Provide the [x, y] coordinate of the cell's center where the given text is located.  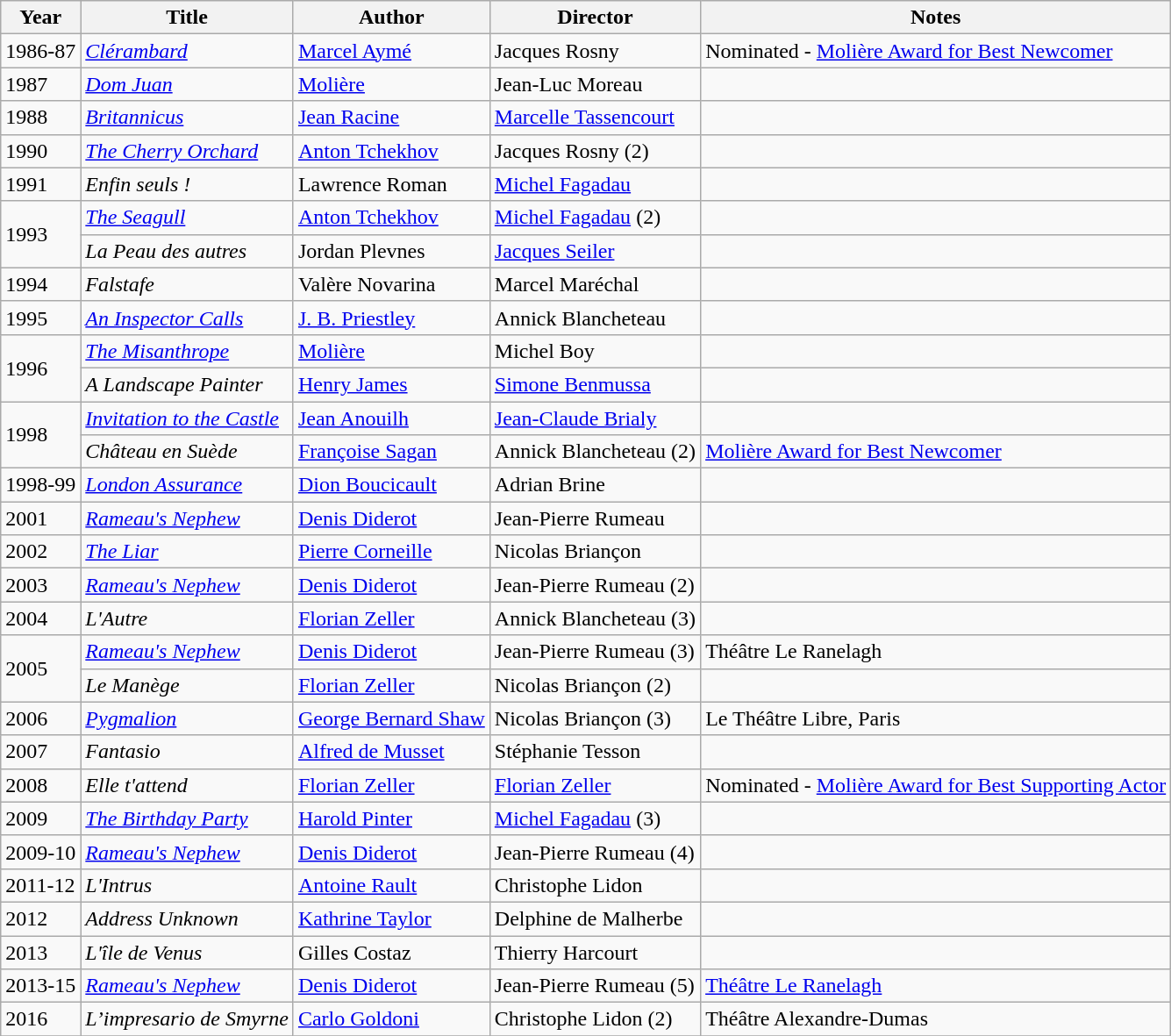
Enfin seuls ! [188, 184]
The Liar [188, 552]
Director [595, 18]
L'Autre [188, 618]
Title [188, 18]
L'Intrus [188, 885]
Thierry Harcourt [595, 952]
Falstafe [188, 284]
Le Théâtre Libre, Paris [936, 718]
1993 [40, 234]
Kathrine Taylor [391, 918]
1988 [40, 118]
Harold Pinter [391, 818]
Author [391, 18]
The Misanthrope [188, 351]
Annick Blancheteau (3) [595, 618]
2001 [40, 518]
1998 [40, 435]
Michel Fagadau (3) [595, 818]
2003 [40, 585]
Jean-Pierre Rumeau (4) [595, 852]
2013-15 [40, 986]
1995 [40, 318]
Marcel Maréchal [595, 284]
Jean-Pierre Rumeau (3) [595, 652]
A Landscape Painter [188, 384]
Lawrence Roman [391, 184]
2013 [40, 952]
1990 [40, 151]
Michel Fagadau (2) [595, 218]
The Seagull [188, 218]
1998-99 [40, 485]
2012 [40, 918]
J. B. Priestley [391, 318]
2016 [40, 1019]
Molière Award for Best Newcomer [936, 452]
Jacques Rosny (2) [595, 151]
Jean-Claude Brialy [595, 418]
Gilles Costaz [391, 952]
Antoine Rault [391, 885]
Valère Novarina [391, 284]
Fantasio [188, 752]
Elle t'attend [188, 785]
2009 [40, 818]
Henry James [391, 384]
1994 [40, 284]
Pygmalion [188, 718]
The Birthday Party [188, 818]
Delphine de Malherbe [595, 918]
2006 [40, 718]
2004 [40, 618]
Jean-Luc Moreau [595, 84]
Michel Fagadau [595, 184]
Michel Boy [595, 351]
2005 [40, 668]
Nicolas Briançon (2) [595, 685]
Nicolas Briançon [595, 552]
1987 [40, 84]
Château en Suède [188, 452]
L'île de Venus [188, 952]
Nicolas Briançon (3) [595, 718]
Stéphanie Tesson [595, 752]
Jean Anouilh [391, 418]
Marcelle Tassencourt [595, 118]
Clérambard [188, 51]
1991 [40, 184]
Jean Racine [391, 118]
Pierre Corneille [391, 552]
Simone Benmussa [595, 384]
Jean-Pierre Rumeau [595, 518]
Adrian Brine [595, 485]
Nominated - Molière Award for Best Supporting Actor [936, 785]
Carlo Goldoni [391, 1019]
George Bernard Shaw [391, 718]
1986-87 [40, 51]
Jean-Pierre Rumeau (2) [595, 585]
2011-12 [40, 885]
Nominated - Molière Award for Best Newcomer [936, 51]
Dion Boucicault [391, 485]
Françoise Sagan [391, 452]
Jean-Pierre Rumeau (5) [595, 986]
Invitation to the Castle [188, 418]
London Assurance [188, 485]
Jacques Rosny [595, 51]
Jordan Plevnes [391, 251]
2002 [40, 552]
The Cherry Orchard [188, 151]
Christophe Lidon (2) [595, 1019]
2007 [40, 752]
Le Manège [188, 685]
Britannicus [188, 118]
Dom Juan [188, 84]
2008 [40, 785]
An Inspector Calls [188, 318]
Marcel Aymé [391, 51]
Notes [936, 18]
Address Unknown [188, 918]
Annick Blancheteau [595, 318]
Annick Blancheteau (2) [595, 452]
Théâtre Alexandre-Dumas [936, 1019]
2009-10 [40, 852]
L’impresario de Smyrne [188, 1019]
La Peau des autres [188, 251]
Christophe Lidon [595, 885]
1996 [40, 368]
Year [40, 18]
Alfred de Musset [391, 752]
Jacques Seiler [595, 251]
